For the text-containing cell, return its midpoint in [X, Y] coordinate format. 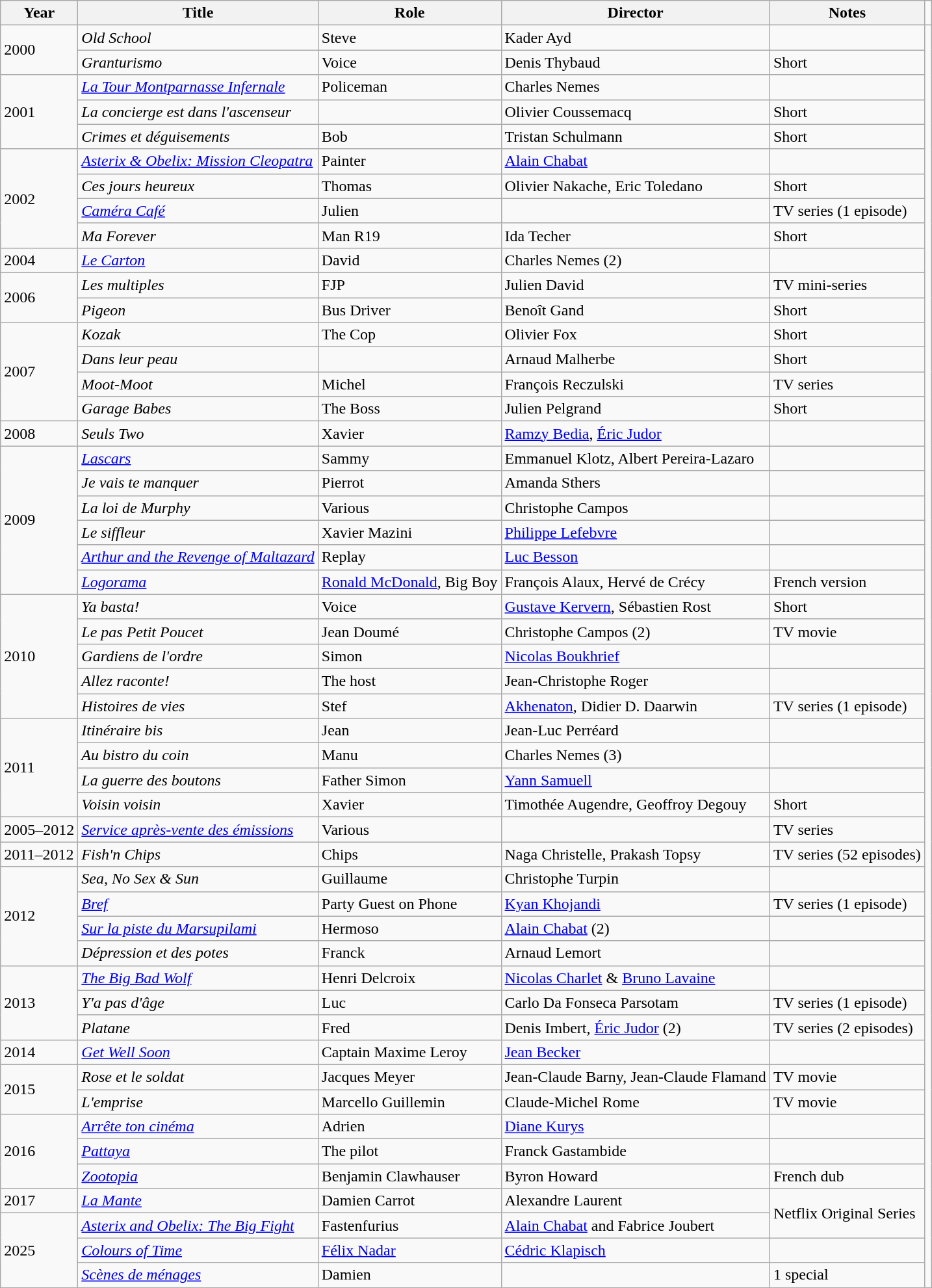
Olivier Nakache, Eric Toledano [636, 186]
2017 [39, 1201]
2001 [39, 112]
Claude-Michel Rome [636, 1102]
French dub [847, 1176]
Naga Christelle, Prakash Topsy [636, 854]
Notes [847, 13]
Rose et le soldat [198, 1077]
Party Guest on Phone [409, 904]
Xavier Mazini [409, 532]
Allez raconte! [198, 681]
Le pas Petit Poucet [198, 631]
Marcello Guillemin [409, 1102]
Benjamin Clawhauser [409, 1176]
Adrien [409, 1127]
Jean Doumé [409, 631]
2014 [39, 1052]
Alain Chabat [636, 161]
2009 [39, 520]
La concierge est dans l'ascenseur [198, 112]
French version [847, 582]
Ya basta! [198, 607]
The Boss [409, 409]
Diane Kurys [636, 1127]
2016 [39, 1151]
2010 [39, 656]
Arthur and the Revenge of Maltazard [198, 557]
Charles Nemes (3) [636, 756]
Les multiples [198, 285]
Histoires de vies [198, 705]
2005–2012 [39, 830]
La guerre des boutons [198, 780]
Role [409, 13]
2015 [39, 1089]
Tristan Schulmann [636, 137]
Thomas [409, 186]
Ida Techer [636, 235]
Fred [409, 1027]
Service après-vente des émissions [198, 830]
Fish'n Chips [198, 854]
François Alaux, Hervé de Crécy [636, 582]
Painter [409, 161]
Sammy [409, 458]
Pattaya [198, 1151]
Luc [409, 1003]
Fastenfurius [409, 1226]
Denis Thybaud [636, 62]
TV series (2 episodes) [847, 1027]
Julien David [636, 285]
Guillaume [409, 879]
Carlo Da Fonseca Parsotam [636, 1003]
Y'a pas d'âge [198, 1003]
Arnaud Malherbe [636, 360]
Gardiens de l'ordre [198, 656]
Luc Besson [636, 557]
Julien Pelgrand [636, 409]
La Mante [198, 1201]
2025 [39, 1250]
Henri Delcroix [409, 978]
Yann Samuell [636, 780]
Ronald McDonald, Big Boy [409, 582]
Alain Chabat and Fabrice Joubert [636, 1226]
Sur la piste du Marsupilami [198, 928]
The Cop [409, 335]
Arnaud Lemort [636, 953]
Christophe Campos [636, 508]
Man R19 [409, 235]
Timothée Augendre, Geoffroy Degouy [636, 805]
2007 [39, 372]
La Tour Montparnasse Infernale [198, 87]
Simon [409, 656]
2000 [39, 50]
Julien [409, 211]
Garage Babes [198, 409]
2011 [39, 768]
Pigeon [198, 310]
Gustave Kervern, Sébastien Rost [636, 607]
Itinéraire bis [198, 731]
Title [198, 13]
Nicolas Boukhrief [636, 656]
Franck [409, 953]
Emmanuel Klotz, Albert Pereira-Lazaro [636, 458]
Seuls Two [198, 434]
Pierrot [409, 483]
Old School [198, 38]
Charles Nemes (2) [636, 260]
Nicolas Charlet & Bruno Lavaine [636, 978]
Captain Maxime Leroy [409, 1052]
TV series (52 episodes) [847, 854]
Netflix Original Series [847, 1213]
The Big Bad Wolf [198, 978]
Kozak [198, 335]
Voisin voisin [198, 805]
Director [636, 13]
Je vais te manquer [198, 483]
Au bistro du coin [198, 756]
2002 [39, 198]
2012 [39, 916]
2011–2012 [39, 854]
Ma Forever [198, 235]
Bus Driver [409, 310]
Replay [409, 557]
Sea, No Sex & Sun [198, 879]
Christophe Turpin [636, 879]
Bref [198, 904]
Colours of Time [198, 1250]
Charles Nemes [636, 87]
FJP [409, 285]
Steve [409, 38]
Amanda Sthers [636, 483]
Byron Howard [636, 1176]
Arrête ton cinéma [198, 1127]
Get Well Soon [198, 1052]
Kader Ayd [636, 38]
Granturismo [198, 62]
Félix Nadar [409, 1250]
Scènes de ménages [198, 1275]
Stef [409, 705]
The pilot [409, 1151]
Jean-Claude Barny, Jean-Claude Flamand [636, 1077]
1 special [847, 1275]
Asterix & Obelix: Mission Cleopatra [198, 161]
2004 [39, 260]
L'emprise [198, 1102]
2006 [39, 297]
Alexandre Laurent [636, 1201]
Lascars [198, 458]
Manu [409, 756]
Olivier Coussemacq [636, 112]
Akhenaton, Didier D. Daarwin [636, 705]
Caméra Café [198, 211]
Le siffleur [198, 532]
Platane [198, 1027]
Jean Becker [636, 1052]
Kyan Khojandi [636, 904]
Year [39, 13]
Dépression et des potes [198, 953]
Moot-Moot [198, 384]
Chips [409, 854]
Jean-Luc Perréard [636, 731]
Logorama [198, 582]
Michel [409, 384]
Philippe Lefebvre [636, 532]
Jacques Meyer [409, 1077]
2008 [39, 434]
Jean-Christophe Roger [636, 681]
Christophe Campos (2) [636, 631]
Policeman [409, 87]
Olivier Fox [636, 335]
Alain Chabat (2) [636, 928]
David [409, 260]
Zootopia [198, 1176]
Denis Imbert, Éric Judor (2) [636, 1027]
Damien [409, 1275]
Crimes et déguisements [198, 137]
Cédric Klapisch [636, 1250]
The host [409, 681]
Bob [409, 137]
Asterix and Obelix: The Big Fight [198, 1226]
Ces jours heureux [198, 186]
Le Carton [198, 260]
2013 [39, 1003]
La loi de Murphy [198, 508]
Hermoso [409, 928]
Jean [409, 731]
Dans leur peau [198, 360]
Damien Carrot [409, 1201]
Ramzy Bedia, Éric Judor [636, 434]
TV mini-series [847, 285]
Franck Gastambide [636, 1151]
Father Simon [409, 780]
François Reczulski [636, 384]
Benoît Gand [636, 310]
